Find where the given text appears and provide that cell's center as (X, Y) coordinate. 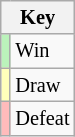
Key (38, 17)
Draw (42, 85)
Win (42, 51)
Defeat (42, 118)
